Return (x, y) of the center of cell containing provided text 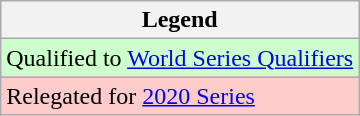
Relegated for 2020 Series (180, 96)
Legend (180, 20)
Qualified to World Series Qualifiers (180, 58)
